Determine the [X, Y] coordinate at the center of the cell enclosing the given text.  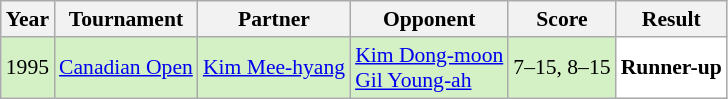
Year [28, 19]
Opponent [429, 19]
7–15, 8–15 [562, 68]
Partner [274, 19]
Kim Dong-moon Gil Young-ah [429, 68]
Runner-up [672, 68]
Result [672, 19]
Canadian Open [126, 68]
1995 [28, 68]
Kim Mee-hyang [274, 68]
Tournament [126, 19]
Score [562, 19]
